Extract the [x, y] coordinate from the center of the cell holding the provided text.  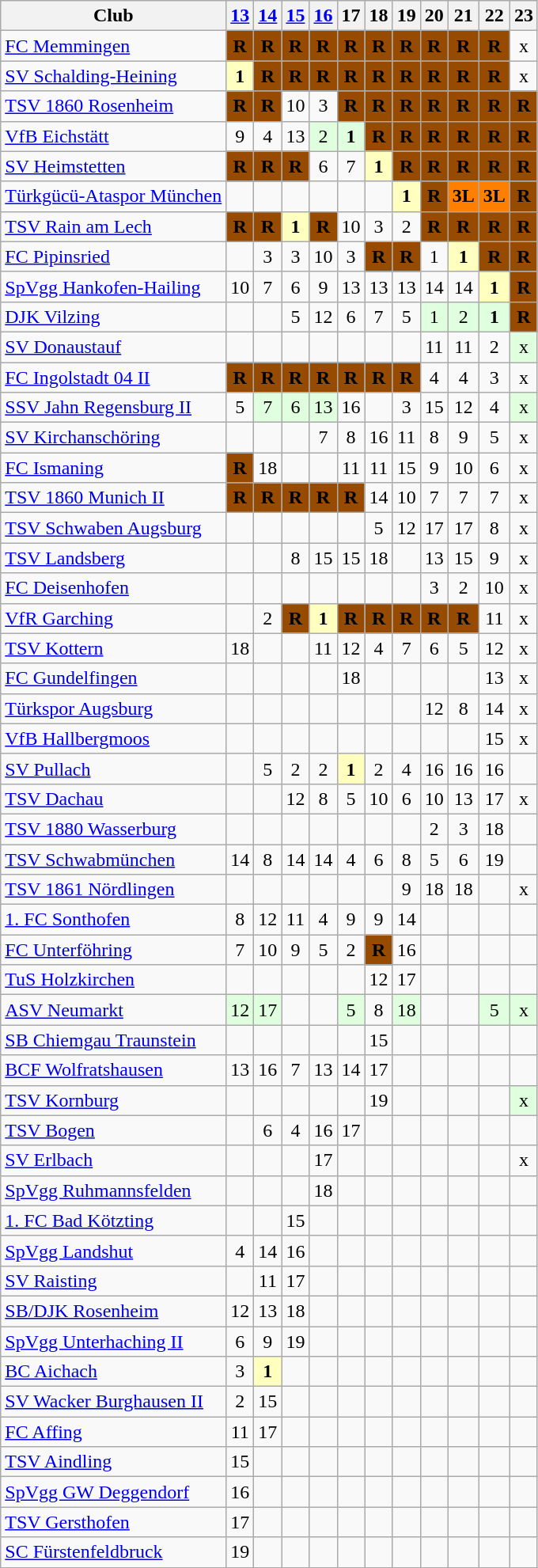
Türkspor Augsburg [114, 708]
FC Gundelfingen [114, 678]
SV Wacker Burghausen II [114, 1402]
TSV Bogen [114, 1130]
FC Affing [114, 1432]
FC Ingolstadt 04 II [114, 378]
SpVgg Landshut [114, 1251]
SV Donaustauf [114, 347]
SB Chiemgau Traunstein [114, 1040]
21 [464, 16]
FC Unterföhring [114, 950]
BCF Wolfratshausen [114, 1070]
SpVgg Ruhmannsfelden [114, 1190]
SC Fürstenfeldbruck [114, 1552]
TSV 1861 Nördlingen [114, 890]
SpVgg Unterhaching II [114, 1342]
Türkgücü-Ataspor München [114, 196]
TSV Rain am Lech [114, 226]
TSV Aindling [114, 1462]
TSV 1860 Rosenheim [114, 106]
TSV Schwaben Augsburg [114, 528]
TSV 1860 Munich II [114, 498]
FC Pipinsried [114, 256]
SV Erlbach [114, 1160]
TSV 1880 Wasserburg [114, 829]
SV Schalding-Heining [114, 76]
VfR Garching [114, 618]
TSV Kornburg [114, 1100]
SB/DJK Rosenheim [114, 1311]
Club [114, 16]
SV Raisting [114, 1281]
SSV Jahn Regensburg II [114, 408]
TSV Gersthofen [114, 1522]
TuS Holzkirchen [114, 980]
SpVgg GW Deggendorf [114, 1492]
VfB Eichstätt [114, 136]
TSV Landsberg [114, 558]
SpVgg Hankofen-Hailing [114, 287]
SV Kirchanschöring [114, 438]
DJK Vilzing [114, 317]
FC Memmingen [114, 46]
23 [524, 16]
SV Heimstetten [114, 166]
FC Deisenhofen [114, 588]
FC Ismaning [114, 468]
22 [494, 16]
1. FC Bad Kötzting [114, 1221]
20 [434, 16]
SV Pullach [114, 769]
ASV Neumarkt [114, 1010]
TSV Dachau [114, 799]
BC Aichach [114, 1372]
VfB Hallbergmoos [114, 738]
1. FC Sonthofen [114, 920]
TSV Schwabmünchen [114, 859]
TSV Kottern [114, 648]
